Provide the (X, Y) coordinate of the cell's center where the given text is located.  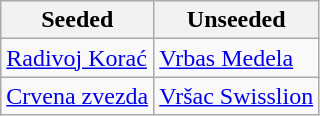
Unseeded (236, 20)
Radivoj Korać (78, 58)
Vršac Swisslion (236, 96)
Vrbas Medela (236, 58)
Seeded (78, 20)
Crvena zvezda (78, 96)
